Provide the [X, Y] coordinate of the cell's center where the given text is located.  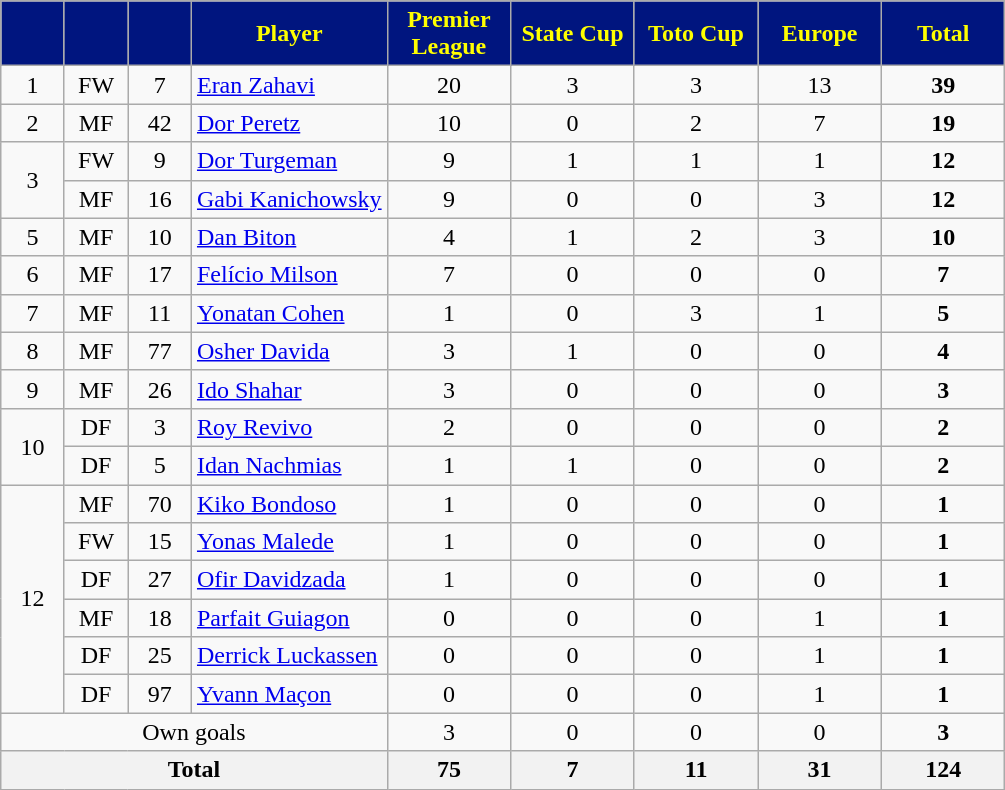
Toto Cup [696, 34]
26 [160, 389]
Roy Revivo [289, 427]
Osher Davida [289, 351]
39 [943, 85]
Yonas Malede [289, 542]
31 [820, 770]
97 [160, 694]
Dor Turgeman [289, 161]
Derrick Luckassen [289, 656]
124 [943, 770]
Eran Zahavi [289, 85]
Dor Peretz [289, 123]
20 [449, 85]
State Cup [573, 34]
75 [449, 770]
Player [289, 34]
16 [160, 199]
70 [160, 503]
17 [160, 275]
19 [943, 123]
Felício Milson [289, 275]
27 [160, 580]
18 [160, 618]
13 [820, 85]
Kiko Bondoso [289, 503]
6 [33, 275]
Gabi Kanichowsky [289, 199]
Ofir Davidzada [289, 580]
Idan Nachmias [289, 465]
Yvann Maçon [289, 694]
8 [33, 351]
42 [160, 123]
Europe [820, 34]
Premier League [449, 34]
Ido Shahar [289, 389]
Dan Biton [289, 237]
Parfait Guiagon [289, 618]
Yonatan Cohen [289, 313]
25 [160, 656]
77 [160, 351]
Own goals [194, 732]
15 [160, 542]
